Provide the (x, y) coordinate of the cell's center where the given text is located.  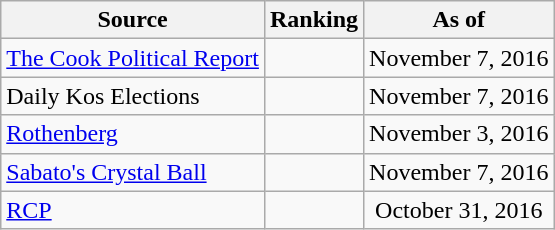
Rothenberg (133, 134)
October 31, 2016 (459, 210)
As of (459, 20)
November 3, 2016 (459, 134)
RCP (133, 210)
Sabato's Crystal Ball (133, 172)
Ranking (314, 20)
Source (133, 20)
The Cook Political Report (133, 58)
Daily Kos Elections (133, 96)
